Identify which cell holds the provided text, then report its (X, Y) central coordinate. 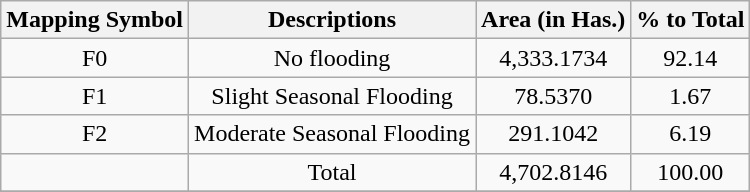
Slight Seasonal Flooding (332, 96)
1.67 (690, 96)
291.1042 (554, 134)
92.14 (690, 58)
Mapping Symbol (95, 20)
F1 (95, 96)
4,333.1734 (554, 58)
No flooding (332, 58)
4,702.8146 (554, 172)
6.19 (690, 134)
Descriptions (332, 20)
F0 (95, 58)
Area (in Has.) (554, 20)
78.5370 (554, 96)
% to Total (690, 20)
100.00 (690, 172)
F2 (95, 134)
Total (332, 172)
Moderate Seasonal Flooding (332, 134)
